Locate the cell with the specified text and output its [x, y] center coordinate. 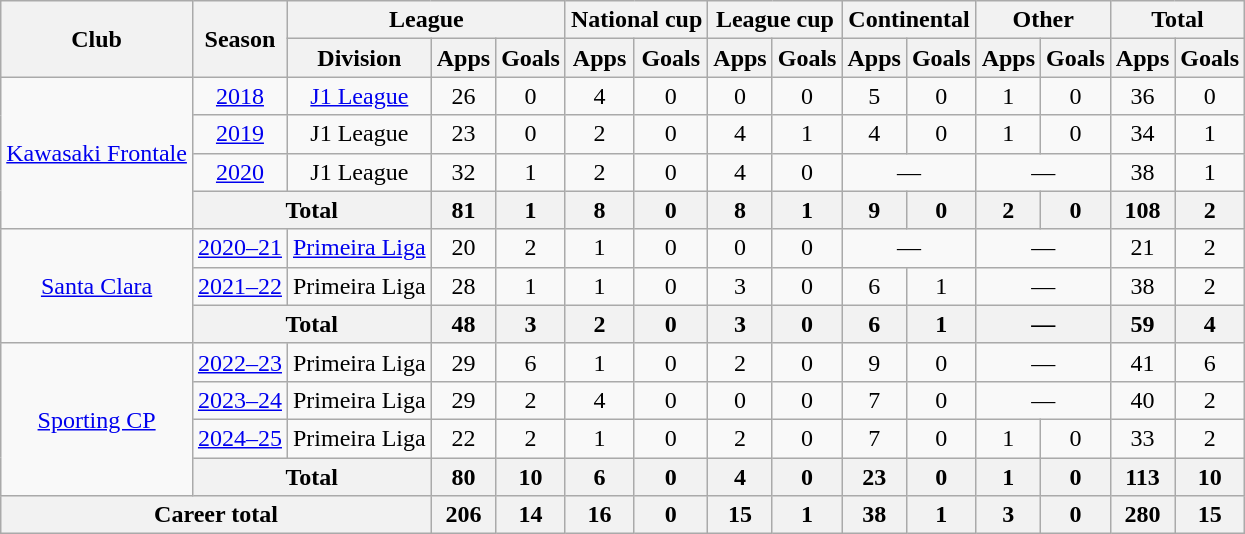
National cup [636, 20]
2018 [240, 96]
22 [463, 438]
33 [1142, 438]
League cup [775, 20]
Kawasaki Frontale [97, 153]
Other [1043, 20]
113 [1142, 477]
20 [463, 248]
280 [1142, 515]
2022–23 [240, 362]
48 [463, 324]
206 [463, 515]
Career total [216, 515]
League [426, 20]
59 [1142, 324]
Santa Clara [97, 286]
28 [463, 286]
34 [1142, 134]
Sporting CP [97, 419]
2021–22 [240, 286]
2020 [240, 172]
32 [463, 172]
81 [463, 210]
80 [463, 477]
41 [1142, 362]
Division [359, 58]
26 [463, 96]
5 [874, 96]
21 [1142, 248]
2019 [240, 134]
2023–24 [240, 400]
Club [97, 39]
Season [240, 39]
108 [1142, 210]
2020–21 [240, 248]
16 [599, 515]
14 [531, 515]
Continental [909, 20]
2024–25 [240, 438]
40 [1142, 400]
36 [1142, 96]
